Find where the given text appears and provide that cell's center as (x, y) coordinate. 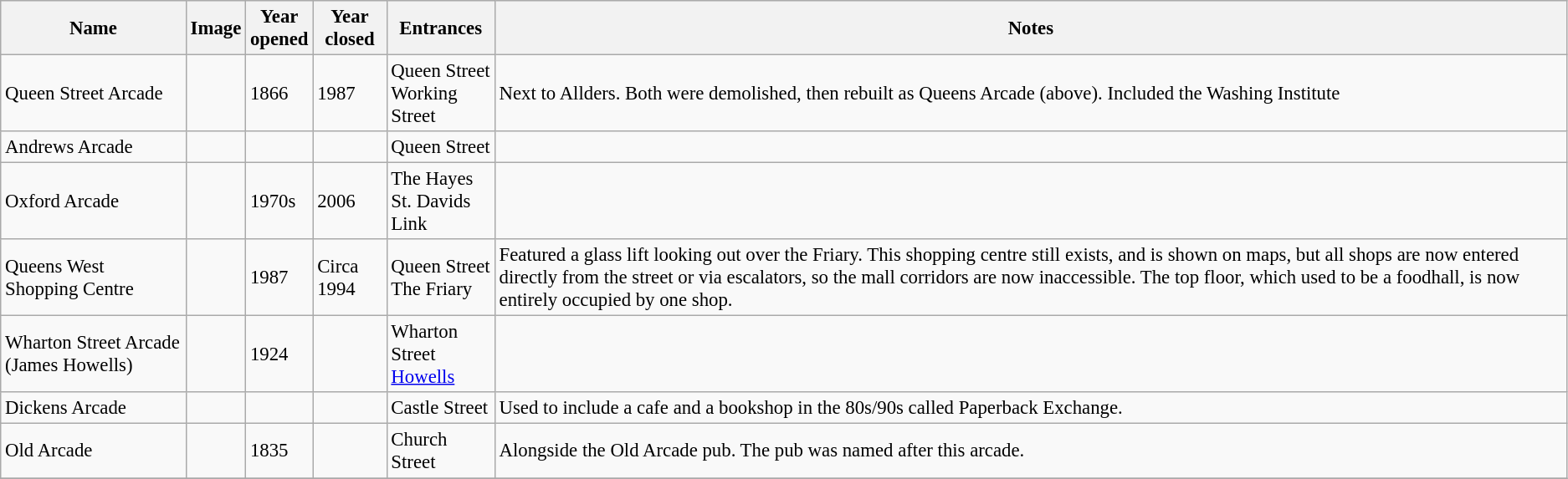
Name (94, 28)
Queen StreetThe Friary (440, 278)
Church Street (440, 451)
1924 (279, 354)
Queens West Shopping Centre (94, 278)
Circa 1994 (350, 278)
Castle Street (440, 409)
The HayesSt. Davids Link (440, 201)
Used to include a cafe and a bookshop in the 80s/90s called Paperback Exchange. (1031, 409)
Andrews Arcade (94, 147)
Yearclosed (350, 28)
2006 (350, 201)
Queen StreetWorking Street (440, 94)
Alongside the Old Arcade pub. The pub was named after this arcade. (1031, 451)
Dickens Arcade (94, 409)
1835 (279, 451)
Entrances (440, 28)
Oxford Arcade (94, 201)
Wharton StreetHowells (440, 354)
Yearopened (279, 28)
Old Arcade (94, 451)
Notes (1031, 28)
Image (216, 28)
Wharton Street Arcade (James Howells) (94, 354)
1970s (279, 201)
1866 (279, 94)
Queen Street (440, 147)
Next to Allders. Both were demolished, then rebuilt as Queens Arcade (above). Included the Washing Institute (1031, 94)
Queen Street Arcade (94, 94)
